From the cell containing the given text, extract its center point as [x, y] coordinate. 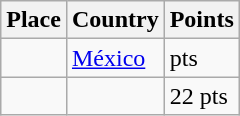
Country [115, 20]
México [115, 58]
Points [202, 20]
pts [202, 58]
Place [34, 20]
22 pts [202, 96]
